Scan for the cell matching the given text and deliver its (X, Y) coordinate at center. 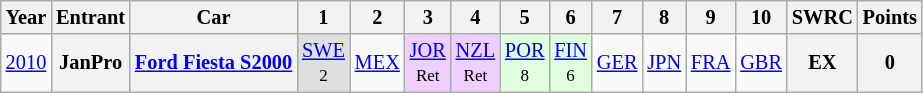
6 (570, 17)
POR8 (524, 63)
SWE2 (324, 63)
EX (822, 63)
FIN6 (570, 63)
8 (664, 17)
JORRet (428, 63)
2 (378, 17)
Points (890, 17)
GER (617, 63)
Ford Fiesta S2000 (214, 63)
MEX (378, 63)
7 (617, 17)
GBR (761, 63)
1 (324, 17)
9 (710, 17)
Year (26, 17)
FRA (710, 63)
SWRC (822, 17)
3 (428, 17)
Entrant (90, 17)
NZLRet (476, 63)
JPN (664, 63)
0 (890, 63)
4 (476, 17)
10 (761, 17)
5 (524, 17)
Car (214, 17)
2010 (26, 63)
JanPro (90, 63)
